Scan for the cell matching the given text and deliver its [X, Y] coordinate at center. 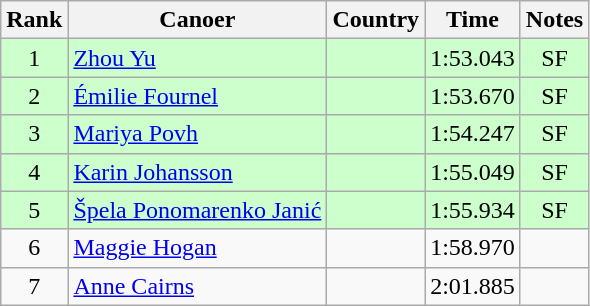
Country [376, 20]
1:53.043 [473, 58]
2 [34, 96]
Time [473, 20]
1:55.934 [473, 210]
Špela Ponomarenko Janić [198, 210]
1 [34, 58]
6 [34, 248]
Émilie Fournel [198, 96]
Notes [554, 20]
1:54.247 [473, 134]
Zhou Yu [198, 58]
1:58.970 [473, 248]
Mariya Povh [198, 134]
1:55.049 [473, 172]
Maggie Hogan [198, 248]
7 [34, 286]
4 [34, 172]
Canoer [198, 20]
1:53.670 [473, 96]
Anne Cairns [198, 286]
2:01.885 [473, 286]
3 [34, 134]
Karin Johansson [198, 172]
Rank [34, 20]
5 [34, 210]
